Scan for the cell matching the given text and deliver its (x, y) coordinate at center. 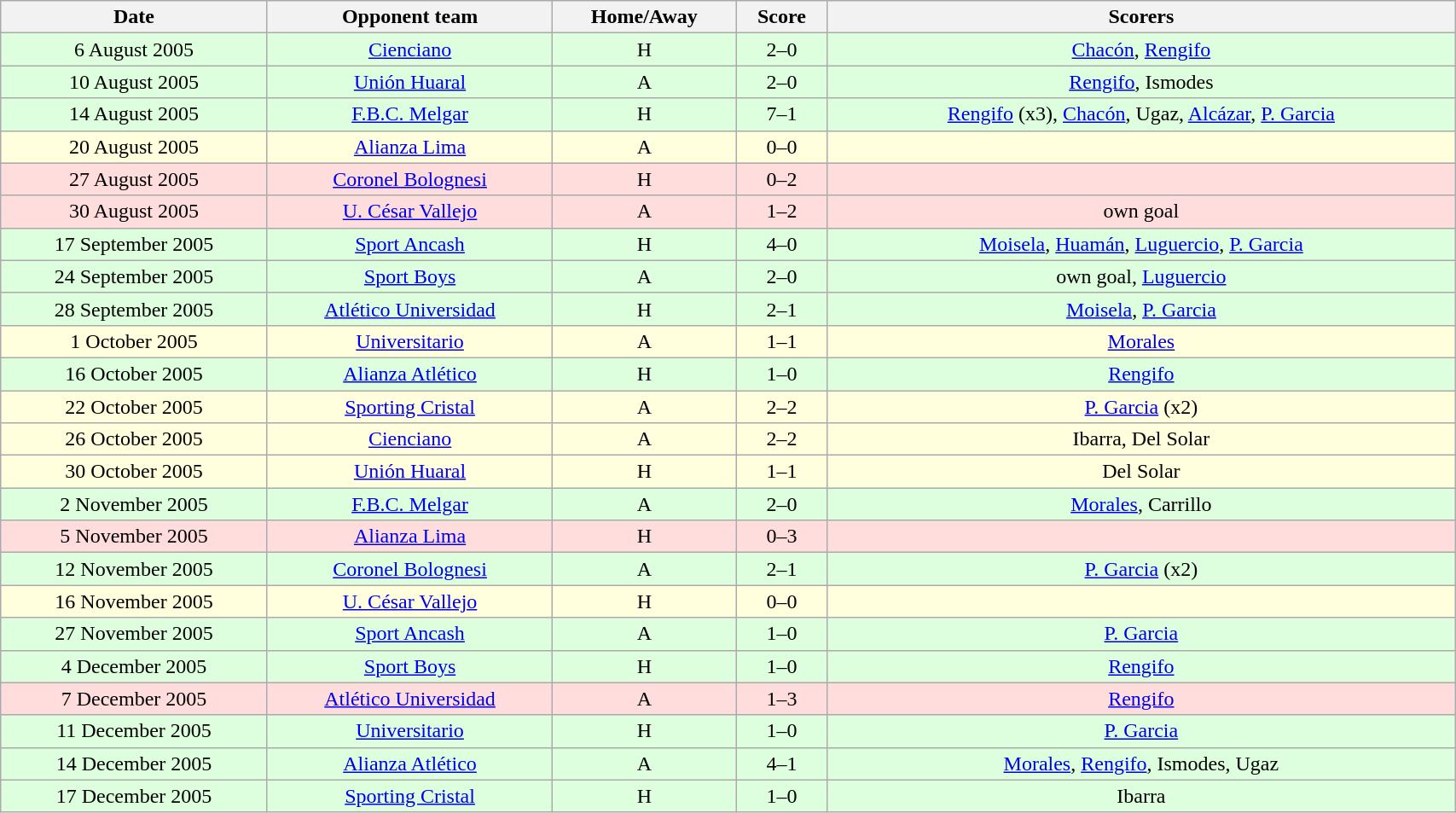
4 December 2005 (134, 666)
20 August 2005 (134, 147)
14 August 2005 (134, 114)
Rengifo, Ismodes (1141, 82)
Morales, Carrillo (1141, 504)
4–0 (781, 244)
16 October 2005 (134, 374)
Opponent team (409, 17)
6 August 2005 (134, 49)
1–2 (781, 212)
17 December 2005 (134, 796)
Score (781, 17)
Del Solar (1141, 472)
1–3 (781, 699)
own goal, Luguercio (1141, 276)
Morales, Rengifo, Ismodes, Ugaz (1141, 764)
27 November 2005 (134, 634)
Chacón, Rengifo (1141, 49)
Rengifo (x3), Chacón, Ugaz, Alcázar, P. Garcia (1141, 114)
Date (134, 17)
17 September 2005 (134, 244)
30 October 2005 (134, 472)
14 December 2005 (134, 764)
0–2 (781, 179)
22 October 2005 (134, 407)
16 November 2005 (134, 601)
1 October 2005 (134, 341)
7–1 (781, 114)
Home/Away (645, 17)
7 December 2005 (134, 699)
27 August 2005 (134, 179)
24 September 2005 (134, 276)
10 August 2005 (134, 82)
0–3 (781, 537)
Ibarra (1141, 796)
Moisela, Huamán, Luguercio, P. Garcia (1141, 244)
2 November 2005 (134, 504)
own goal (1141, 212)
30 August 2005 (134, 212)
26 October 2005 (134, 439)
5 November 2005 (134, 537)
4–1 (781, 764)
Morales (1141, 341)
28 September 2005 (134, 309)
Scorers (1141, 17)
11 December 2005 (134, 731)
Moisela, P. Garcia (1141, 309)
Ibarra, Del Solar (1141, 439)
12 November 2005 (134, 569)
